Identify which cell holds the provided text, then report its [X, Y] central coordinate. 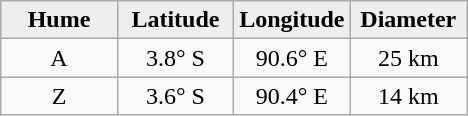
Diameter [408, 20]
Latitude [175, 20]
3.8° S [175, 58]
25 km [408, 58]
90.6° E [292, 58]
Longitude [292, 20]
Z [59, 96]
A [59, 58]
14 km [408, 96]
Hume [59, 20]
3.6° S [175, 96]
90.4° E [292, 96]
